For the text-containing cell, return its midpoint in [X, Y] coordinate format. 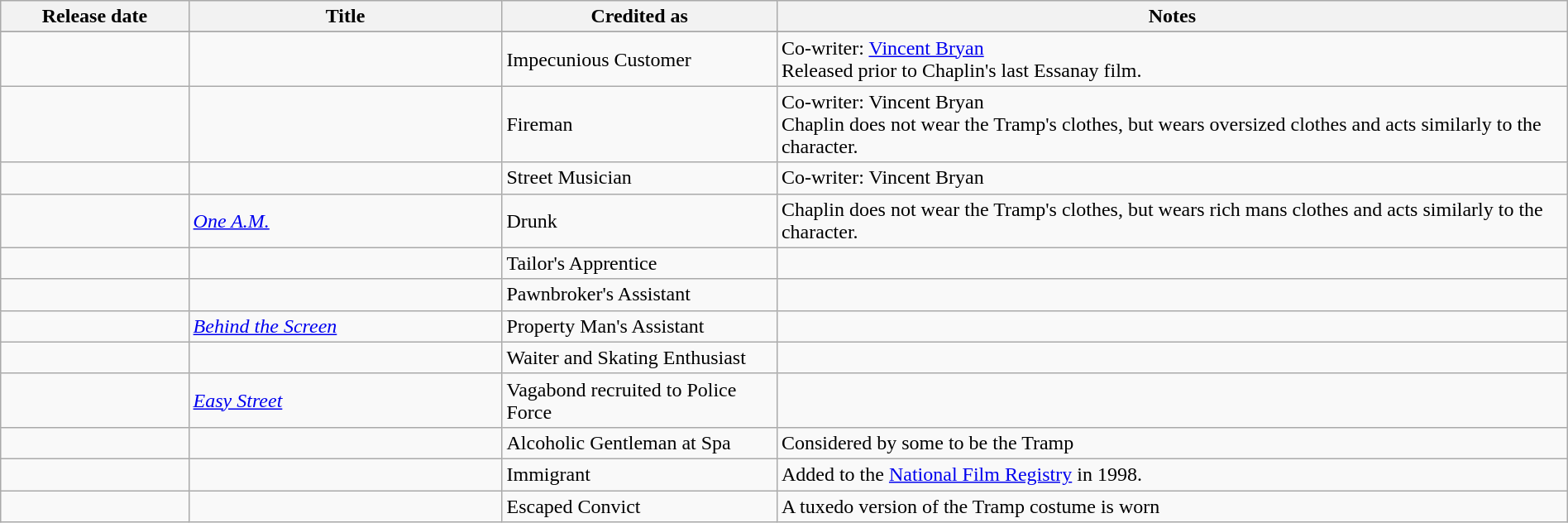
Co-writer: Vincent BryanChaplin does not wear the Tramp's clothes, but wears oversized clothes and acts similarly to the character. [1172, 124]
Tailor's Apprentice [639, 263]
Release date [94, 17]
Fireman [639, 124]
Street Musician [639, 178]
Easy Street [346, 401]
Immigrant [639, 474]
Credited as [639, 17]
Co-writer: Vincent Bryan [1172, 178]
Chaplin does not wear the Tramp's clothes, but wears rich mans clothes and acts similarly to the character. [1172, 220]
Drunk [639, 220]
Title [346, 17]
Co-writer: Vincent Bryan Released prior to Chaplin's last Essanay film. [1172, 60]
Waiter and Skating Enthusiast [639, 357]
Property Man's Assistant [639, 326]
Pawnbroker's Assistant [639, 295]
Vagabond recruited to Police Force [639, 401]
Behind the Screen [346, 326]
Considered by some to be the Tramp [1172, 443]
Notes [1172, 17]
Escaped Convict [639, 506]
A tuxedo version of the Tramp costume is worn [1172, 506]
Added to the National Film Registry in 1998. [1172, 474]
One A.M. [346, 220]
Impecunious Customer [639, 60]
Alcoholic Gentleman at Spa [639, 443]
